Output the [x, y] coordinate of the center of the cell containing the given text.  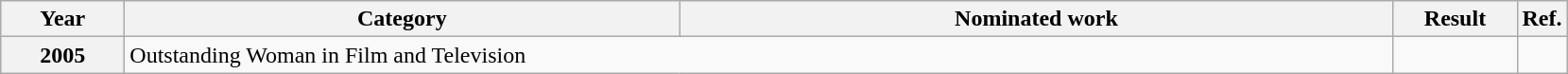
Year [62, 19]
Result [1456, 19]
2005 [62, 55]
Nominated work [1036, 19]
Category [403, 19]
Ref. [1542, 19]
Outstanding Woman in Film and Television [759, 55]
